Scan for the cell matching the given text and deliver its [X, Y] coordinate at center. 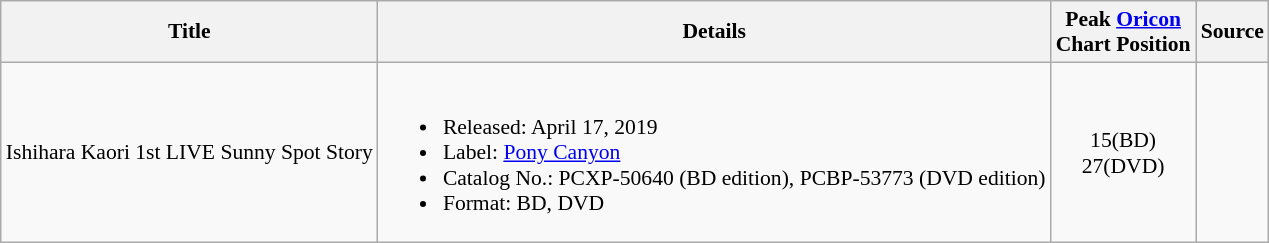
Source [1232, 32]
Peak OriconChart Position [1124, 32]
Details [714, 32]
15(BD)27(DVD) [1124, 152]
Ishihara Kaori 1st LIVE Sunny Spot Story [190, 152]
Title [190, 32]
Released: April 17, 2019Label: Pony CanyonCatalog No.: PCXP-50640 (BD edition), PCBP-53773 (DVD edition)Format: BD, DVD [714, 152]
